Identify which cell holds the provided text, then report its (x, y) central coordinate. 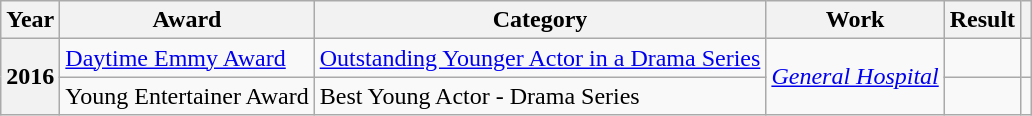
Year (30, 20)
Young Entertainer Award (187, 96)
Work (855, 20)
Category (540, 20)
2016 (30, 77)
Result (982, 20)
Award (187, 20)
Outstanding Younger Actor in a Drama Series (540, 58)
Best Young Actor - Drama Series (540, 96)
General Hospital (855, 77)
Daytime Emmy Award (187, 58)
